Capture the cell that displays the provided text and extract its [X, Y] central coordinate. 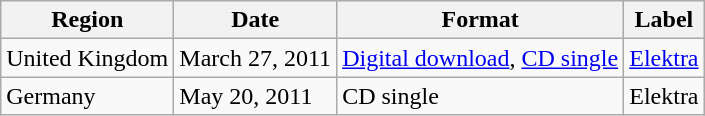
Region [88, 20]
Date [256, 20]
United Kingdom [88, 58]
May 20, 2011 [256, 96]
March 27, 2011 [256, 58]
Digital download, CD single [480, 58]
Germany [88, 96]
CD single [480, 96]
Label [664, 20]
Format [480, 20]
